Capture the cell that displays the provided text and extract its [X, Y] central coordinate. 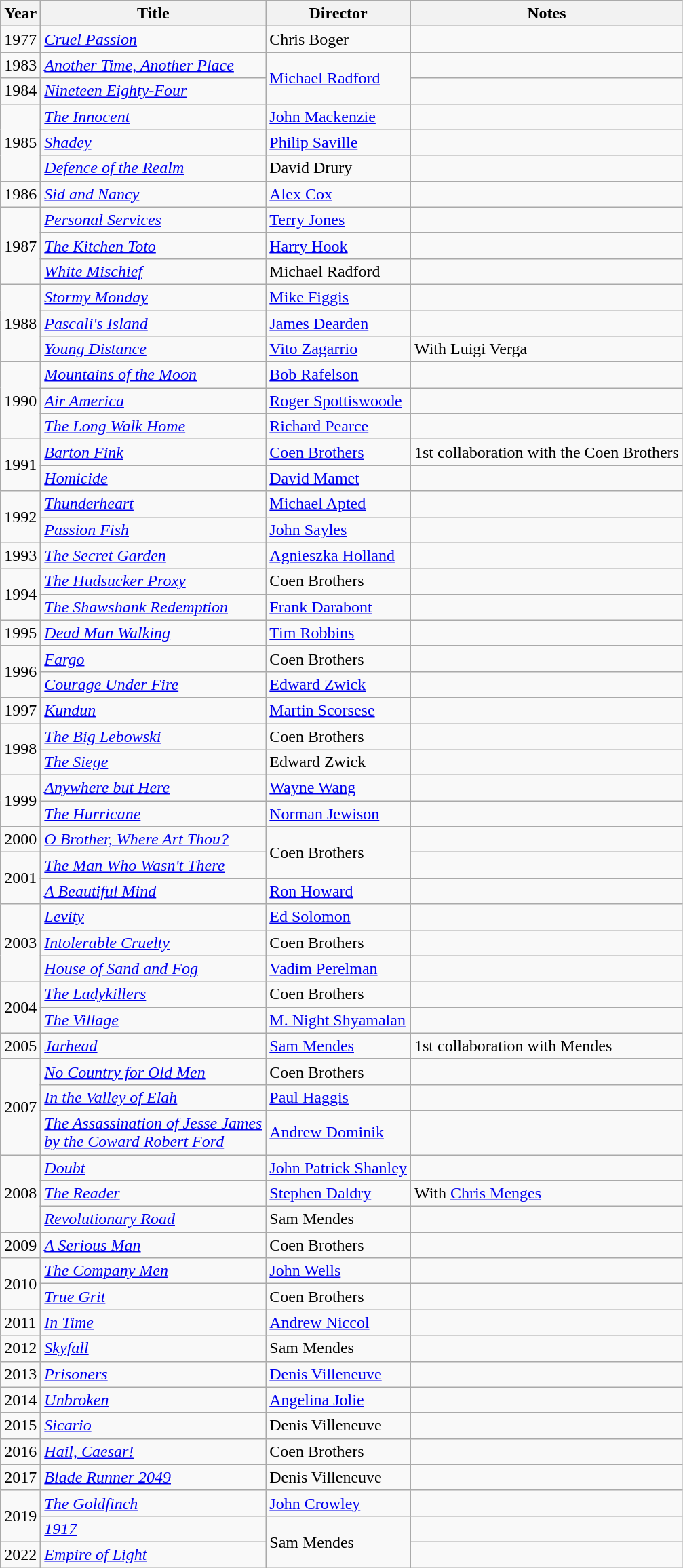
1988 [20, 323]
Michael Apted [338, 504]
Norman Jewison [338, 814]
The Siege [153, 762]
1990 [20, 401]
1996 [20, 671]
1983 [20, 65]
Prisoners [153, 1374]
David Drury [338, 168]
True Grit [153, 1297]
Frank Darabont [338, 607]
The Big Lebowski [153, 736]
Intolerable Cruelty [153, 943]
John Mackenzie [338, 117]
Kundun [153, 710]
Another Time, Another Place [153, 65]
M. Night Shyamalan [338, 1020]
2022 [20, 1554]
Roger Spottiswoode [338, 401]
Levity [153, 917]
Title [153, 14]
Thunderheart [153, 504]
Andrew Dominik [338, 1133]
Jarhead [153, 1046]
Terry Jones [338, 220]
1st collaboration with the Coen Brothers [547, 452]
Paul Haggis [338, 1097]
A Serious Man [153, 1245]
Doubt [153, 1167]
The Long Walk Home [153, 427]
1985 [20, 142]
Richard Pearce [338, 427]
1998 [20, 749]
Defence of the Realm [153, 168]
Ron Howard [338, 891]
2014 [20, 1400]
The Ladykillers [153, 994]
1987 [20, 246]
Cruel Passion [153, 39]
The Innocent [153, 117]
Dead Man Walking [153, 633]
David Mamet [338, 478]
The Hurricane [153, 814]
Young Distance [153, 349]
Revolutionary Road [153, 1219]
The Goldfinch [153, 1503]
Passion Fish [153, 530]
1999 [20, 801]
Barton Fink [153, 452]
2005 [20, 1046]
1991 [20, 465]
1st collaboration with Mendes [547, 1046]
Courage Under Fire [153, 684]
1993 [20, 555]
2004 [20, 1007]
The Kitchen Toto [153, 246]
The Man Who Wasn't There [153, 865]
Hail, Caesar! [153, 1451]
The Village [153, 1020]
John Patrick Shanley [338, 1167]
The Company Men [153, 1271]
Blade Runner 2049 [153, 1477]
1997 [20, 710]
John Wells [338, 1271]
2017 [20, 1477]
2019 [20, 1516]
In the Valley of Elah [153, 1097]
Sicario [153, 1426]
The Secret Garden [153, 555]
Skyfall [153, 1348]
Year [20, 14]
The Shawshank Redemption [153, 607]
Fargo [153, 659]
Tim Robbins [338, 633]
Vadim Perelman [338, 968]
2013 [20, 1374]
With Chris Menges [547, 1194]
Shadey [153, 142]
Harry Hook [338, 246]
Andrew Niccol [338, 1322]
Unbroken [153, 1400]
1992 [20, 517]
2009 [20, 1245]
Empire of Light [153, 1554]
Notes [547, 14]
2000 [20, 840]
Pascali's Island [153, 324]
Philip Saville [338, 142]
2010 [20, 1284]
The Reader [153, 1194]
Ed Solomon [338, 917]
The Assassination of Jesse Jamesby the Coward Robert Ford [153, 1133]
Agnieszka Holland [338, 555]
1986 [20, 194]
Mountains of the Moon [153, 375]
Director [338, 14]
Nineteen Eighty-Four [153, 91]
Personal Services [153, 220]
With Luigi Verga [547, 349]
John Crowley [338, 1503]
Stephen Daldry [338, 1194]
2015 [20, 1426]
Alex Cox [338, 194]
The Hudsucker Proxy [153, 581]
Vito Zagarrio [338, 349]
2008 [20, 1193]
A Beautiful Mind [153, 891]
Chris Boger [338, 39]
O Brother, Where Art Thou? [153, 840]
Stormy Monday [153, 297]
Anywhere but Here [153, 788]
White Mischief [153, 271]
Bob Rafelson [338, 375]
1984 [20, 91]
1917 [153, 1529]
James Dearden [338, 324]
1977 [20, 39]
Martin Scorsese [338, 710]
1994 [20, 594]
Homicide [153, 478]
Angelina Jolie [338, 1400]
2016 [20, 1451]
House of Sand and Fog [153, 968]
No Country for Old Men [153, 1072]
Air America [153, 401]
In Time [153, 1322]
2001 [20, 878]
Mike Figgis [338, 297]
Wayne Wang [338, 788]
John Sayles [338, 530]
2012 [20, 1348]
Sid and Nancy [153, 194]
2011 [20, 1322]
1995 [20, 633]
2007 [20, 1107]
2003 [20, 943]
